Return (x, y) of the center of cell containing provided text 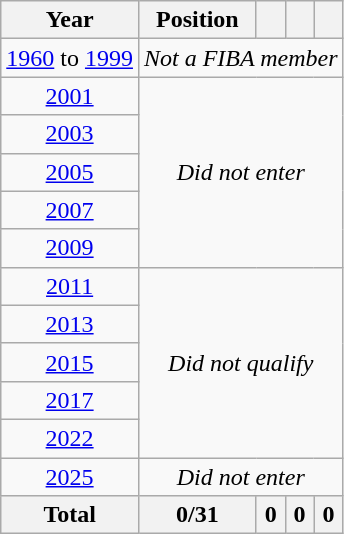
2015 (70, 362)
Position (197, 20)
2001 (70, 96)
2013 (70, 324)
2011 (70, 286)
2005 (70, 172)
Year (70, 20)
Did not qualify (240, 362)
Total (70, 515)
2025 (70, 477)
Not a FIBA member (240, 58)
2009 (70, 248)
1960 to 1999 (70, 58)
2003 (70, 134)
2007 (70, 210)
2022 (70, 438)
2017 (70, 400)
0/31 (197, 515)
